Search for the cell housing the specified text and yield its (X, Y) center coordinate. 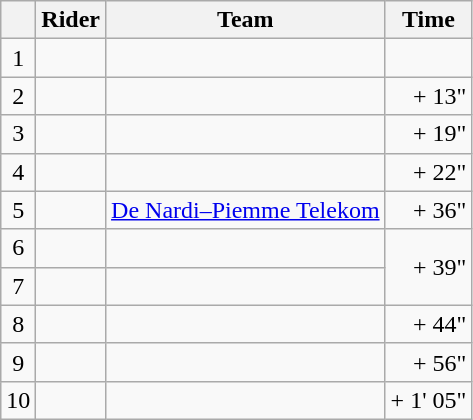
4 (18, 172)
9 (18, 362)
+ 44" (428, 324)
5 (18, 210)
+ 13" (428, 96)
6 (18, 248)
3 (18, 134)
+ 56" (428, 362)
10 (18, 400)
Time (428, 20)
De Nardi–Piemme Telekom (246, 210)
7 (18, 286)
+ 36" (428, 210)
Team (246, 20)
+ 39" (428, 267)
+ 1' 05" (428, 400)
2 (18, 96)
Rider (71, 20)
1 (18, 58)
8 (18, 324)
+ 19" (428, 134)
+ 22" (428, 172)
